Return (X, Y) of the center of cell containing provided text 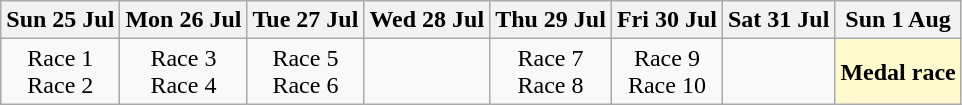
Race 5Race 6 (306, 72)
Sun 1 Aug (898, 20)
Medal race (898, 72)
Race 9Race 10 (666, 72)
Sat 31 Jul (778, 20)
Race 7Race 8 (551, 72)
Tue 27 Jul (306, 20)
Race 3Race 4 (184, 72)
Sun 25 Jul (60, 20)
Wed 28 Jul (427, 20)
Fri 30 Jul (666, 20)
Mon 26 Jul (184, 20)
Race 1Race 2 (60, 72)
Thu 29 Jul (551, 20)
